Scan for the cell matching the given text and deliver its [X, Y] coordinate at center. 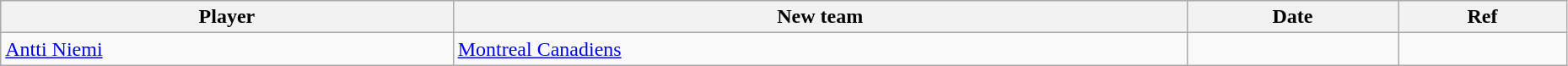
Antti Niemi [227, 49]
Player [227, 17]
Montreal Canadiens [820, 49]
Date [1292, 17]
Ref [1483, 17]
New team [820, 17]
